From the cell containing the given text, extract its center point as (x, y) coordinate. 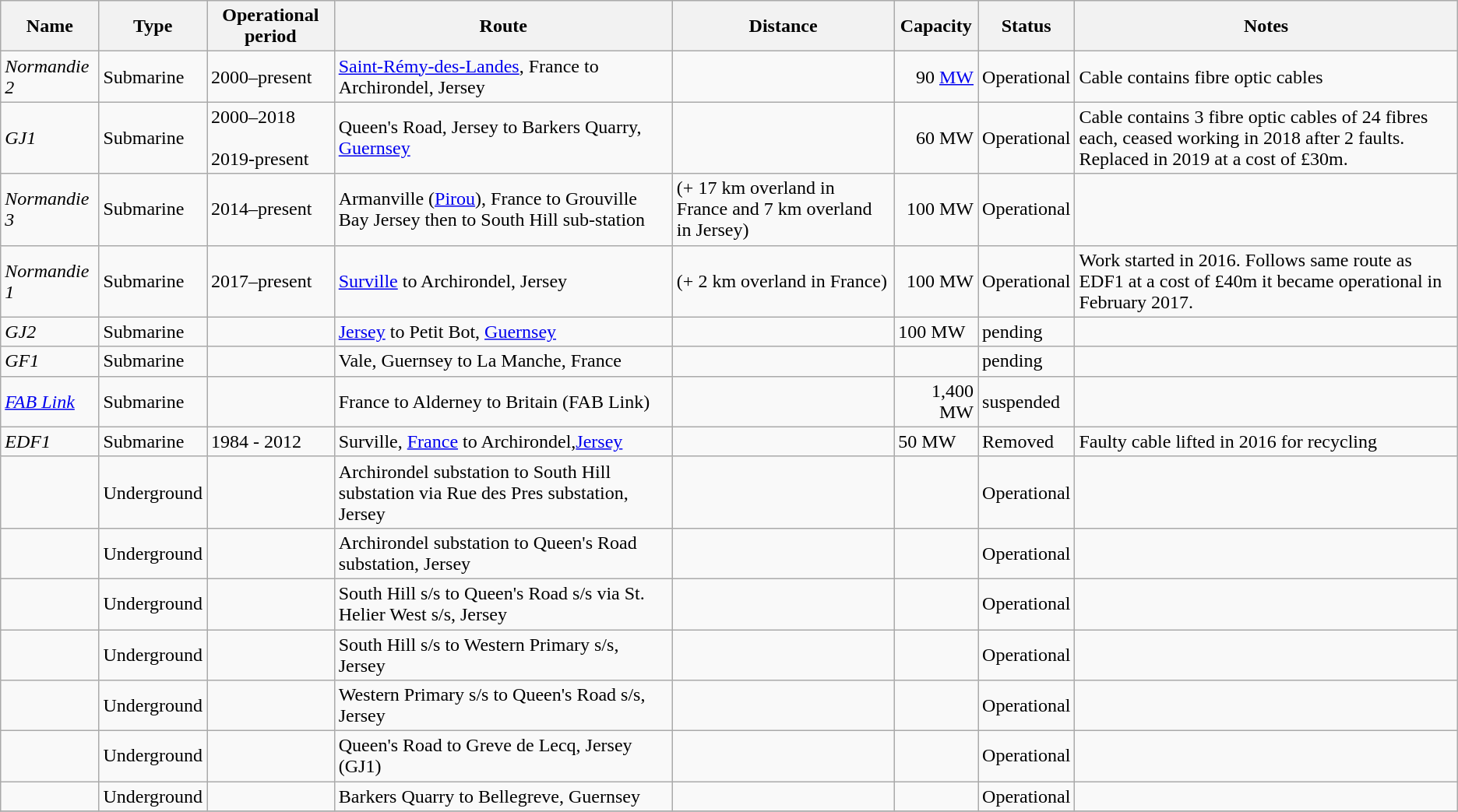
Type (153, 26)
90 MW (936, 76)
60 MW (936, 138)
Barkers Quarry to Bellegreve, Guernsey (503, 796)
Surville, France to Archirondel,Jersey (503, 441)
EDF1 (50, 441)
FAB Link (50, 402)
1984 - 2012 (271, 441)
Operational period (271, 26)
Removed (1027, 441)
50 MW (936, 441)
(+ 17 km overland in France and 7 km overland in Jersey) (783, 209)
France to Alderney to Britain (FAB Link) (503, 402)
2000–present (271, 76)
GF1 (50, 361)
Cable contains fibre optic cables (1266, 76)
GJ2 (50, 332)
Queen's Road, Jersey to Barkers Quarry, Guernsey (503, 138)
Faulty cable lifted in 2016 for recycling (1266, 441)
Surville to Archirondel, Jersey (503, 281)
Normandie 2 (50, 76)
Work started in 2016. Follows same route as EDF1 at a cost of £40m it became operational in February 2017. (1266, 281)
2014–present (271, 209)
Saint-Rémy-des-Landes, France to Archirondel, Jersey (503, 76)
Normandie 1 (50, 281)
Cable contains 3 fibre optic cables of 24 fibres each, ceased working in 2018 after 2 faults. Replaced in 2019 at a cost of £30m. (1266, 138)
2017–present (271, 281)
Status (1027, 26)
Archirondel substation to Queen's Road substation, Jersey (503, 553)
Distance (783, 26)
2000–20182019-present (271, 138)
Notes (1266, 26)
1,400 MW (936, 402)
Name (50, 26)
(+ 2 km overland in France) (783, 281)
South Hill s/s to Queen's Road s/s via St. Helier West s/s, Jersey (503, 604)
Route (503, 26)
Capacity (936, 26)
Jersey to Petit Bot, Guernsey (503, 332)
Armanville (Pirou), France to Grouville Bay Jersey then to South Hill sub-station (503, 209)
Vale, Guernsey to La Manche, France (503, 361)
Archirondel substation to South Hill substation via Rue des Pres substation, Jersey (503, 492)
GJ1 (50, 138)
Queen's Road to Greve de Lecq, Jersey (GJ1) (503, 757)
South Hill s/s to Western Primary s/s, Jersey (503, 654)
Western Primary s/s to Queen's Road s/s, Jersey (503, 705)
suspended (1027, 402)
Normandie 3 (50, 209)
